For the text-containing cell, return its midpoint in (x, y) coordinate format. 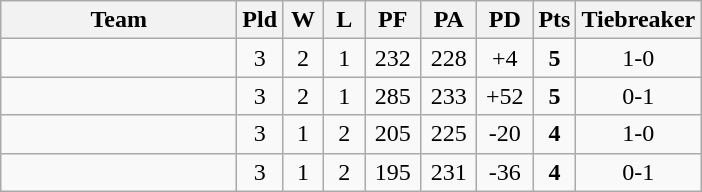
195 (393, 172)
W (304, 20)
225 (449, 134)
L (344, 20)
Pts (554, 20)
Team (119, 20)
232 (393, 58)
231 (449, 172)
285 (393, 96)
Pld (260, 20)
PF (393, 20)
228 (449, 58)
Tiebreaker (638, 20)
+4 (505, 58)
PD (505, 20)
+52 (505, 96)
-20 (505, 134)
-36 (505, 172)
233 (449, 96)
PA (449, 20)
205 (393, 134)
